Pinpoint the cell where the given text exists, returning its [X, Y] midpoint coordinate. 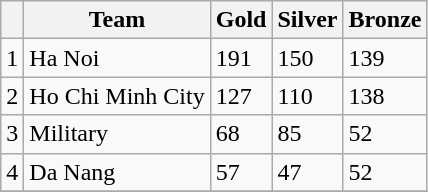
138 [385, 96]
Team [117, 20]
Da Nang [117, 172]
57 [241, 172]
Ha Noi [117, 58]
110 [308, 96]
Silver [308, 20]
150 [308, 58]
3 [12, 134]
85 [308, 134]
Ho Chi Minh City [117, 96]
4 [12, 172]
68 [241, 134]
Military [117, 134]
191 [241, 58]
1 [12, 58]
139 [385, 58]
47 [308, 172]
Bronze [385, 20]
2 [12, 96]
Gold [241, 20]
127 [241, 96]
